Find where the given text appears and provide that cell's center as [x, y] coordinate. 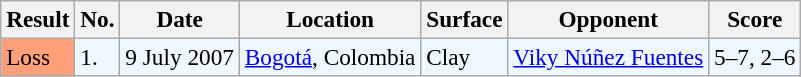
1. [98, 57]
Date [180, 19]
Loss [38, 57]
No. [98, 19]
Bogotá, Colombia [330, 57]
Location [330, 19]
Viky Núñez Fuentes [608, 57]
Score [755, 19]
9 July 2007 [180, 57]
Clay [464, 57]
5–7, 2–6 [755, 57]
Surface [464, 19]
Opponent [608, 19]
Result [38, 19]
